Return the [x, y] coordinate for the center point of the cell that contains the specified text.  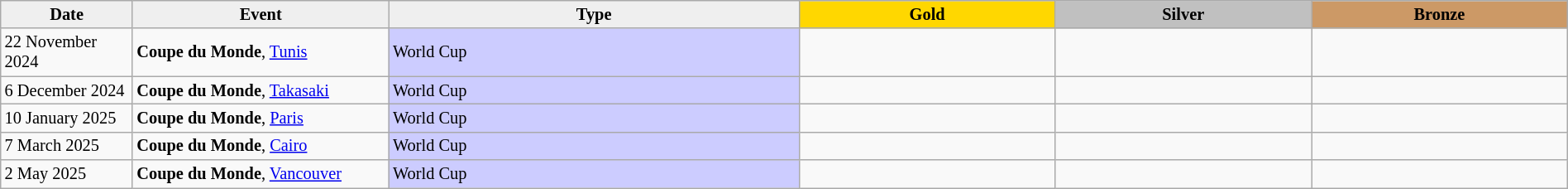
Coupe du Monde, Tunis [261, 52]
10 January 2025 [67, 118]
7 March 2025 [67, 146]
22 November 2024 [67, 52]
Silver [1183, 14]
Coupe du Monde, Paris [261, 118]
Bronze [1440, 14]
Coupe du Monde, Vancouver [261, 174]
Event [261, 14]
6 December 2024 [67, 90]
Coupe du Monde, Cairo [261, 146]
Type [594, 14]
Coupe du Monde, Takasaki [261, 90]
Gold [927, 14]
2 May 2025 [67, 174]
Date [67, 14]
